Output the (x, y) coordinate of the center of the cell containing the given text.  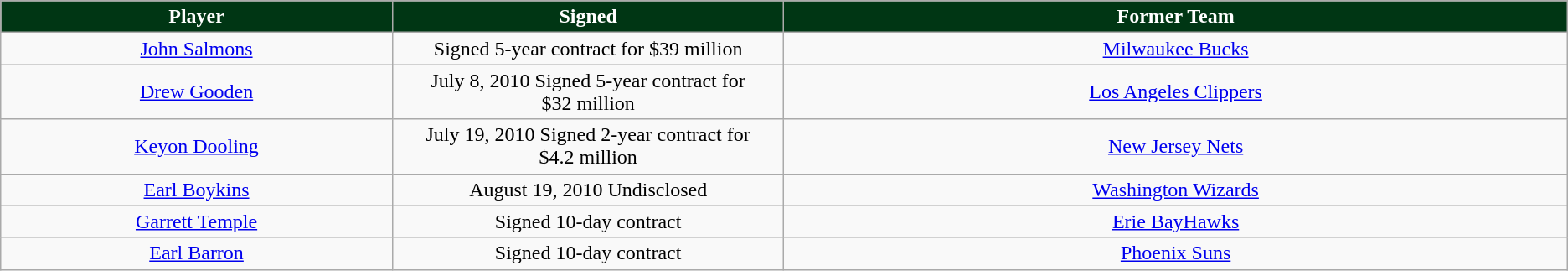
Garrett Temple (197, 221)
July 8, 2010 Signed 5-year contract for $32 million (588, 92)
Earl Barron (197, 253)
Milwaukee Bucks (1176, 49)
Signed 5-year contract for $39 million (588, 49)
August 19, 2010 Undisclosed (588, 190)
Washington Wizards (1176, 190)
Drew Gooden (197, 92)
New Jersey Nets (1176, 146)
Phoenix Suns (1176, 253)
Signed (588, 17)
July 19, 2010 Signed 2-year contract for $4.2 million (588, 146)
Player (197, 17)
Keyon Dooling (197, 146)
Former Team (1176, 17)
John Salmons (197, 49)
Erie BayHawks (1176, 221)
Los Angeles Clippers (1176, 92)
Earl Boykins (197, 190)
